Find where the given text appears and provide that cell's center as [x, y] coordinate. 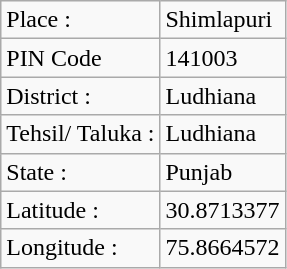
District : [80, 96]
Tehsil/ Taluka : [80, 134]
30.8713377 [222, 210]
75.8664572 [222, 248]
Latitude : [80, 210]
State : [80, 172]
Place : [80, 20]
Punjab [222, 172]
Shimlapuri [222, 20]
141003 [222, 58]
Longitude : [80, 248]
PIN Code [80, 58]
